Identify which cell holds the provided text, then report its (X, Y) central coordinate. 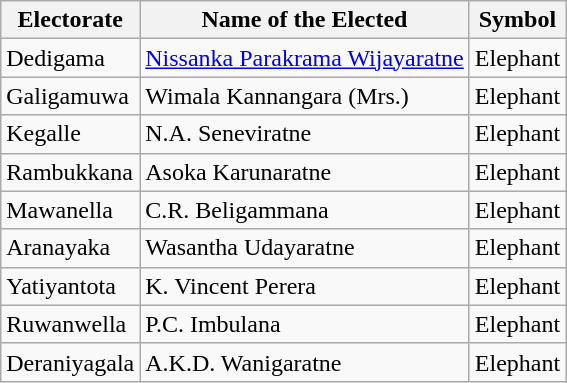
Nissanka Parakrama Wijayaratne (305, 58)
Asoka Karunaratne (305, 172)
Yatiyantota (70, 286)
Galigamuwa (70, 96)
N.A. Seneviratne (305, 134)
Symbol (517, 20)
Name of the Elected (305, 20)
K. Vincent Perera (305, 286)
C.R. Beligammana (305, 210)
Mawanella (70, 210)
Kegalle (70, 134)
Deraniyagala (70, 362)
Rambukkana (70, 172)
Wasantha Udayaratne (305, 248)
Ruwanwella (70, 324)
Electorate (70, 20)
Wimala Kannangara (Mrs.) (305, 96)
Dedigama (70, 58)
Aranayaka (70, 248)
A.K.D. Wanigaratne (305, 362)
P.C. Imbulana (305, 324)
